For the text-containing cell, return its midpoint in [x, y] coordinate format. 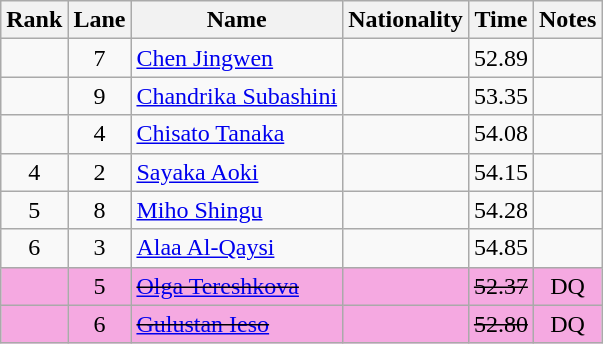
3 [100, 248]
Rank [34, 20]
9 [100, 96]
Chen Jingwen [237, 58]
54.15 [500, 172]
54.28 [500, 210]
Chandrika Subashini [237, 96]
Chisato Tanaka [237, 134]
52.80 [500, 324]
Notes [567, 20]
52.89 [500, 58]
Alaa Al-Qaysi [237, 248]
Gulustan Ieso [237, 324]
Lane [100, 20]
Time [500, 20]
Name [237, 20]
Miho Shingu [237, 210]
53.35 [500, 96]
52.37 [500, 286]
Nationality [406, 20]
7 [100, 58]
Sayaka Aoki [237, 172]
2 [100, 172]
8 [100, 210]
54.85 [500, 248]
Olga Tereshkova [237, 286]
54.08 [500, 134]
